Extract the (X, Y) coordinate from the center of the cell holding the provided text.  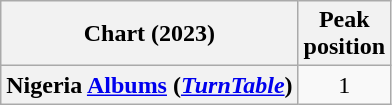
Chart (2023) (150, 34)
Peakposition (344, 34)
Nigeria Albums (TurnTable) (150, 85)
1 (344, 85)
